Determine the [x, y] coordinate at the center of the cell enclosing the given text.  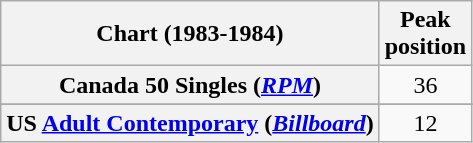
Chart (1983-1984) [190, 34]
US Adult Contemporary (Billboard) [190, 123]
Peakposition [425, 34]
12 [425, 123]
Canada 50 Singles (RPM) [190, 85]
36 [425, 85]
